Identify which cell holds the provided text, then report its [x, y] central coordinate. 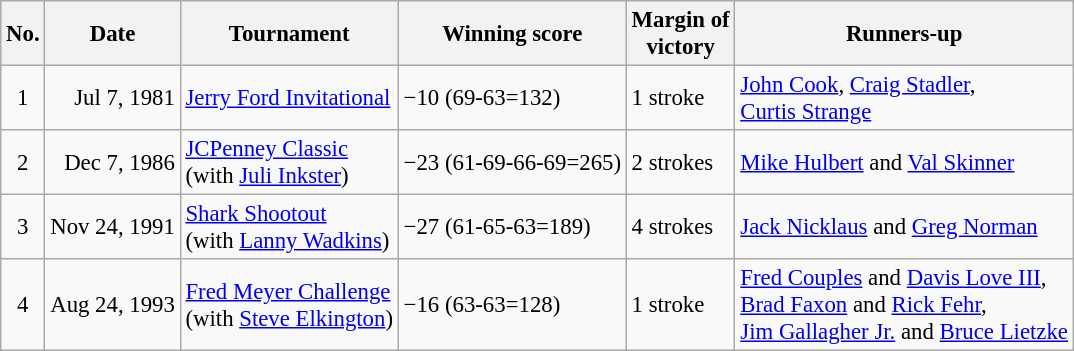
John Cook, Craig Stadler, Curtis Strange [904, 98]
JCPenney Classic(with Juli Inkster) [289, 162]
−10 (69-63=132) [512, 98]
Jerry Ford Invitational [289, 98]
Shark Shootout(with Lanny Wadkins) [289, 228]
Jack Nicklaus and Greg Norman [904, 228]
Tournament [289, 34]
Nov 24, 1991 [112, 228]
−27 (61-65-63=189) [512, 228]
Dec 7, 1986 [112, 162]
Mike Hulbert and Val Skinner [904, 162]
Fred Meyer Challenge(with Steve Elkington) [289, 305]
2 strokes [680, 162]
4 strokes [680, 228]
−23 (61-69-66-69=265) [512, 162]
Winning score [512, 34]
3 [23, 228]
Date [112, 34]
2 [23, 162]
Aug 24, 1993 [112, 305]
No. [23, 34]
Margin ofvictory [680, 34]
−16 (63-63=128) [512, 305]
1 [23, 98]
Jul 7, 1981 [112, 98]
Fred Couples and Davis Love III, Brad Faxon and Rick Fehr, Jim Gallagher Jr. and Bruce Lietzke [904, 305]
4 [23, 305]
Runners-up [904, 34]
